Determine the (x, y) coordinate at the center of the cell enclosing the given text.  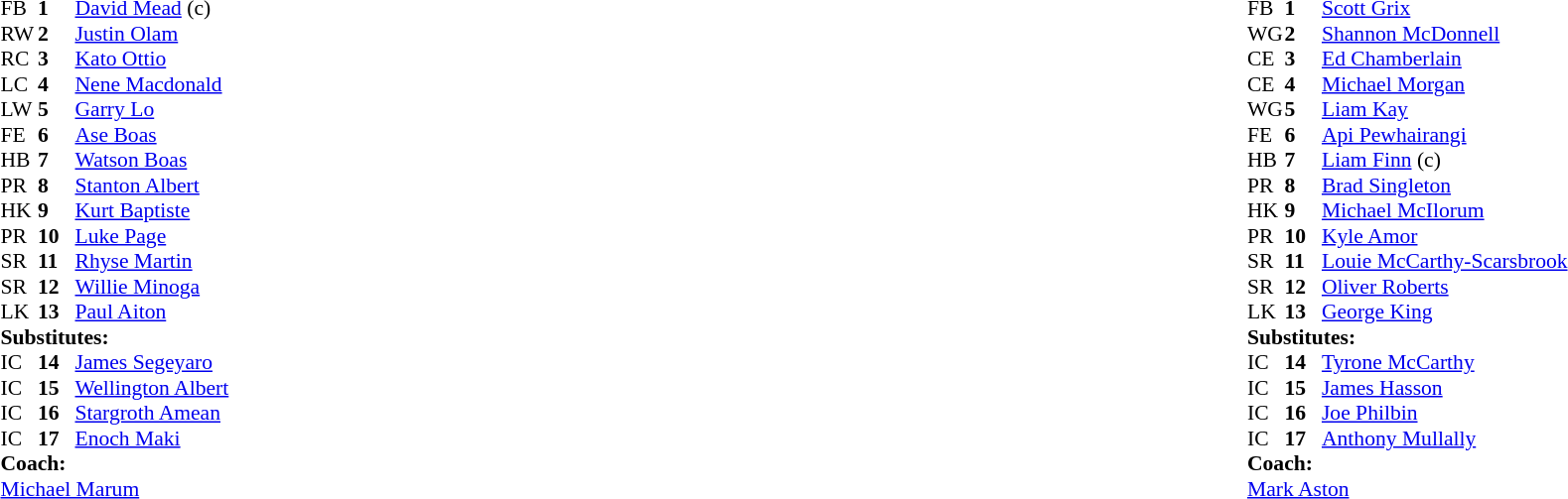
Willie Minoga (153, 287)
George King (1445, 312)
Stanton Albert (153, 186)
Watson Boas (153, 160)
Tyrone McCarthy (1445, 362)
Wellington Albert (153, 388)
Kyle Amor (1445, 236)
Brad Singleton (1445, 186)
Luke Page (153, 236)
Api Pewhairangi (1445, 135)
Anthony Mullally (1445, 438)
Rhyse Martin (153, 261)
Liam Finn (c) (1445, 160)
Michael McIlorum (1445, 211)
Paul Aiton (153, 312)
RC (19, 59)
RW (19, 34)
Enoch Maki (153, 438)
Kato Ottio (153, 59)
Nene Macdonald (153, 84)
Liam Kay (1445, 110)
Ase Boas (153, 135)
Michael Morgan (1445, 84)
Justin Olam (153, 34)
James Segeyaro (153, 362)
LC (19, 84)
Stargroth Amean (153, 414)
Garry Lo (153, 110)
LW (19, 110)
Kurt Baptiste (153, 211)
Louie McCarthy-Scarsbrook (1445, 261)
James Hasson (1445, 388)
Joe Philbin (1445, 414)
Shannon McDonnell (1445, 34)
Oliver Roberts (1445, 287)
Ed Chamberlain (1445, 59)
